Scan for the cell matching the given text and deliver its [X, Y] coordinate at center. 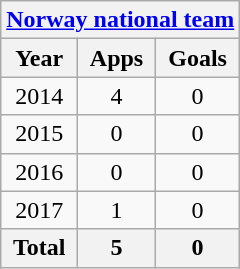
Apps [117, 58]
1 [117, 210]
5 [117, 248]
2016 [40, 172]
Year [40, 58]
Goals [197, 58]
2015 [40, 134]
Total [40, 248]
Norway national team [120, 20]
2017 [40, 210]
2014 [40, 96]
4 [117, 96]
